Locate the cell with the specified text and output its [x, y] center coordinate. 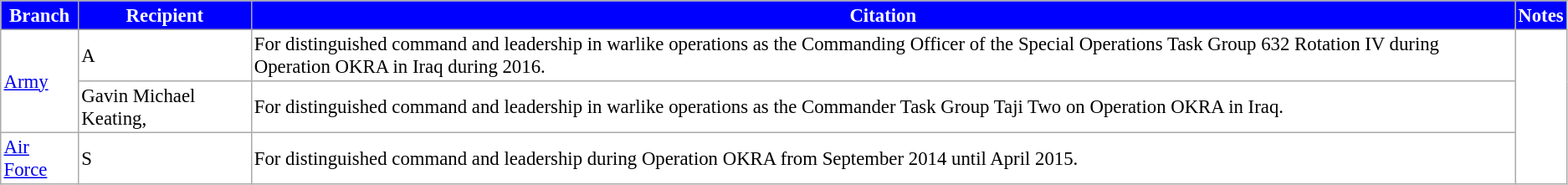
Citation [883, 15]
Branch [40, 15]
For distinguished command and leadership during Operation OKRA from September 2014 until April 2015. [883, 158]
Air Force [40, 158]
Notes [1540, 15]
For distinguished command and leadership in warlike operations as the Commander Task Group Taji Two on Operation OKRA in Iraq. [883, 107]
Army [40, 80]
Recipient [165, 15]
Gavin Michael Keating, [165, 107]
S [165, 158]
A [165, 55]
